Pinpoint the cell where the given text exists, returning its [X, Y] midpoint coordinate. 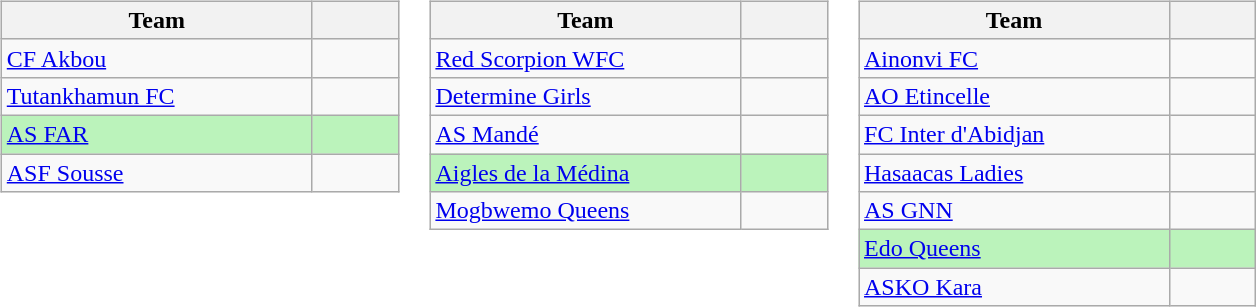
Hasaacas Ladies [1014, 173]
Tutankhamun FC [156, 96]
FC Inter d'Abidjan [1014, 134]
CF Akbou [156, 58]
ASF Sousse [156, 173]
AS GNN [1014, 211]
AS FAR [156, 134]
Edo Queens [1014, 249]
Aigles de la Médina [586, 173]
Red Scorpion WFC [586, 58]
Ainonvi FC [1014, 58]
AO Etincelle [1014, 96]
ASKO Kara [1014, 287]
AS Mandé [586, 134]
Mogbwemo Queens [586, 211]
Determine Girls [586, 96]
